Scan for the cell matching the given text and deliver its (X, Y) coordinate at center. 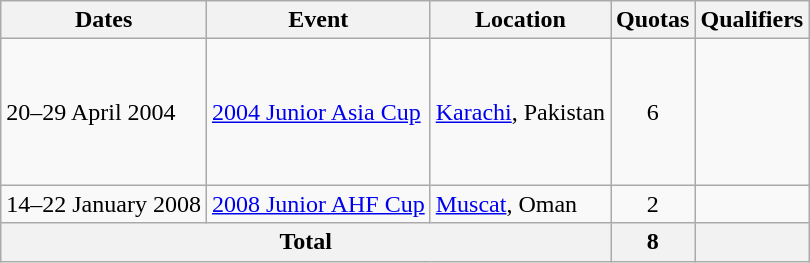
Qualifiers (752, 20)
Quotas (653, 20)
Dates (104, 20)
8 (653, 242)
6 (653, 112)
Karachi, Pakistan (520, 112)
2008 Junior AHF Cup (318, 204)
Total (306, 242)
Muscat, Oman (520, 204)
Location (520, 20)
2004 Junior Asia Cup (318, 112)
20–29 April 2004 (104, 112)
Event (318, 20)
14–22 January 2008 (104, 204)
2 (653, 204)
